Locate the cell with the specified text and output its [x, y] center coordinate. 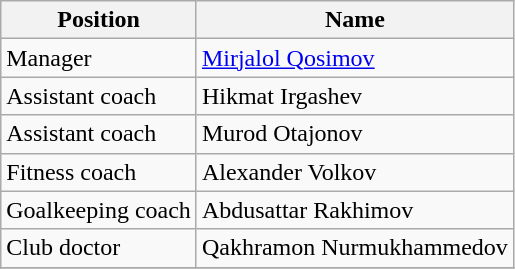
Goalkeeping coach [99, 210]
Alexander Volkov [354, 172]
Mirjalol Qosimov [354, 58]
Position [99, 20]
Manager [99, 58]
Qakhramon Nurmukhammedov [354, 248]
Abdusattar Rakhimov [354, 210]
Murod Otajonov [354, 134]
Name [354, 20]
Fitness coach [99, 172]
Club doctor [99, 248]
Hikmat Irgashev [354, 96]
